Determine the [X, Y] coordinate at the center of the cell enclosing the given text.  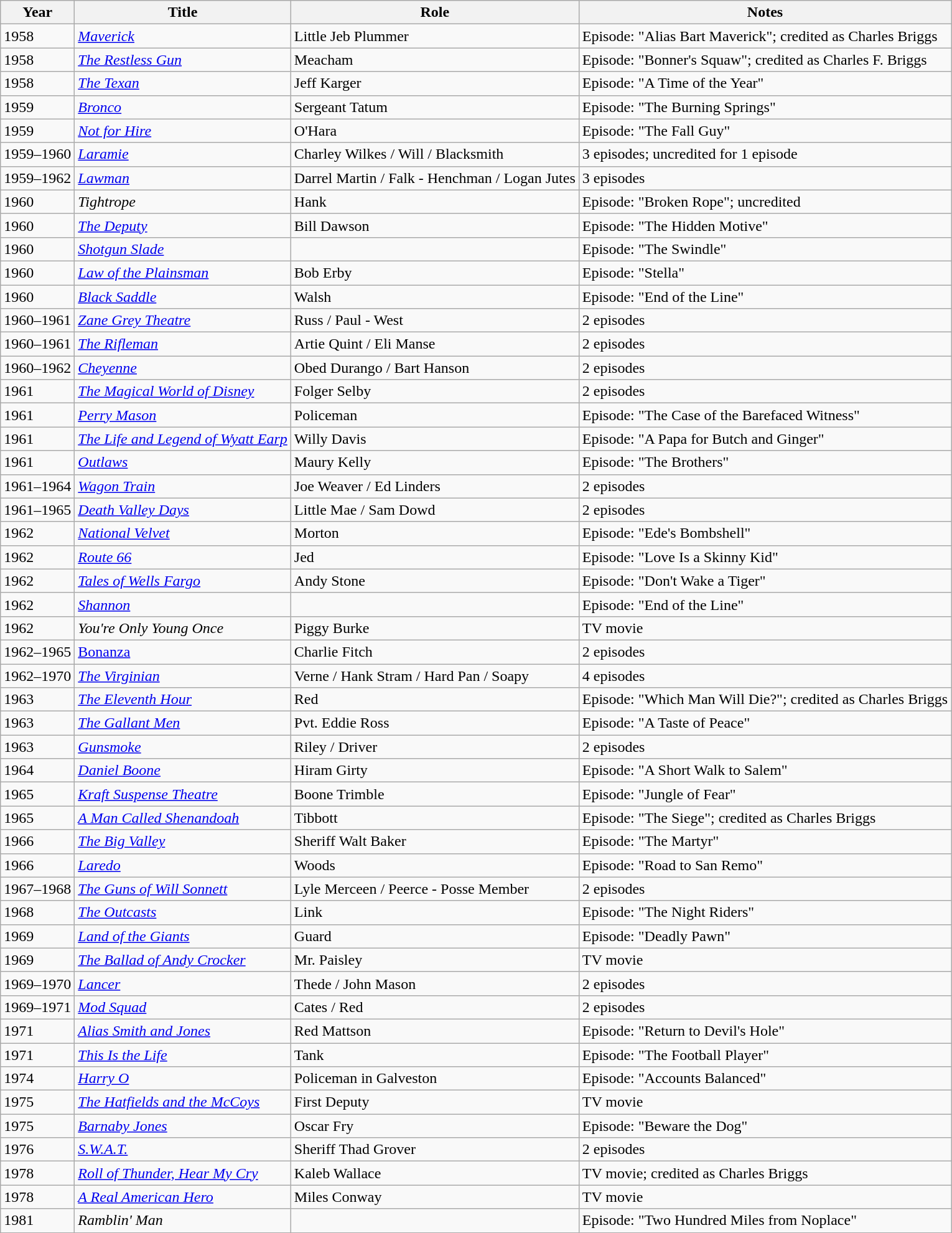
1981 [37, 1221]
1962–1970 [37, 675]
Pvt. Eddie Ross [434, 723]
Jeff Karger [434, 83]
1959–1960 [37, 154]
Red [434, 700]
The Texan [183, 83]
Piggy Burke [434, 628]
The Life and Legend of Wyatt Earp [183, 439]
The Gallant Men [183, 723]
Episode: "The Burning Springs" [765, 107]
Episode: "Road to San Remo" [765, 865]
Mr. Paisley [434, 960]
Alias Smith and Jones [183, 1031]
Riley / Driver [434, 747]
Episode: "Alias Bart Maverick"; credited as Charles Briggs [765, 36]
Episode: "Stella" [765, 273]
Hank [434, 202]
Guard [434, 936]
Episode: "The Martyr" [765, 842]
Episode: "Don't Wake a Tiger" [765, 581]
Woods [434, 865]
1961–1965 [37, 510]
Law of the Plainsman [183, 273]
Artie Quint / Eli Manse [434, 344]
Kraft Suspense Theatre [183, 794]
Red Mattson [434, 1031]
Lancer [183, 983]
Zane Grey Theatre [183, 321]
Perry Mason [183, 415]
Tibbott [434, 818]
Maury Kelly [434, 462]
The Outcasts [183, 912]
1961–1964 [37, 486]
Sergeant Tatum [434, 107]
Episode: "Two Hundred Miles from Noplace" [765, 1221]
Roll of Thunder, Hear My Cry [183, 1173]
Role [434, 12]
Meacham [434, 60]
Willy Davis [434, 439]
1969–1970 [37, 983]
Russ / Paul - West [434, 321]
The Deputy [183, 225]
The Big Valley [183, 842]
Policeman in Galveston [434, 1079]
Tightrope [183, 202]
Little Jeb Plummer [434, 36]
The Magical World of Disney [183, 391]
Bronco [183, 107]
The Ballad of Andy Crocker [183, 960]
Death Valley Days [183, 510]
Little Mae / Sam Dowd [434, 510]
Maverick [183, 36]
Bonanza [183, 652]
Year [37, 12]
Episode: "Accounts Balanced" [765, 1079]
Barnaby Jones [183, 1126]
1959–1962 [37, 178]
Charlie Fitch [434, 652]
Link [434, 912]
3 episodes [765, 178]
Jed [434, 557]
TV movie; credited as Charles Briggs [765, 1173]
Black Saddle [183, 297]
1962–1965 [37, 652]
Lyle Merceen / Peerce - Posse Member [434, 889]
Verne / Hank Stram / Hard Pan / Soapy [434, 675]
Shannon [183, 604]
Andy Stone [434, 581]
Walsh [434, 297]
Land of the Giants [183, 936]
Episode: "A Taste of Peace" [765, 723]
Wagon Train [183, 486]
Episode: "Love Is a Skinny Kid" [765, 557]
Sheriff Walt Baker [434, 842]
1964 [37, 771]
Episode: "The Hidden Motive" [765, 225]
1960–1962 [37, 368]
Episode: "The Siege"; credited as Charles Briggs [765, 818]
A Man Called Shenandoah [183, 818]
Episode: "Jungle of Fear" [765, 794]
First Deputy [434, 1102]
Episode: "Return to Devil's Hole" [765, 1031]
Episode: "The Football Player" [765, 1055]
Joe Weaver / Ed Linders [434, 486]
The Hatfields and the McCoys [183, 1102]
Episode: "Broken Rope"; uncredited [765, 202]
Oscar Fry [434, 1126]
Lawman [183, 178]
Episode: "A Short Walk to Salem" [765, 771]
Episode: "The Fall Guy" [765, 131]
Darrel Martin / Falk - Henchman / Logan Jutes [434, 178]
Obed Durango / Bart Hanson [434, 368]
Bob Erby [434, 273]
The Guns of Will Sonnett [183, 889]
Episode: "Ede's Bombshell" [765, 533]
Gunsmoke [183, 747]
Folger Selby [434, 391]
Episode: "Beware the Dog" [765, 1126]
Episode: "A Papa for Butch and Ginger" [765, 439]
Sheriff Thad Grover [434, 1150]
4 episodes [765, 675]
Laramie [183, 154]
Outlaws [183, 462]
Boone Trimble [434, 794]
This Is the Life [183, 1055]
Kaleb Wallace [434, 1173]
Episode: "Bonner's Squaw"; credited as Charles F. Briggs [765, 60]
Thede / John Mason [434, 983]
Episode: "Which Man Will Die?"; credited as Charles Briggs [765, 700]
You're Only Young Once [183, 628]
Notes [765, 12]
Episode: "Deadly Pawn" [765, 936]
Episode: "The Night Riders" [765, 912]
The Restless Gun [183, 60]
1968 [37, 912]
A Real American Hero [183, 1197]
Route 66 [183, 557]
1974 [37, 1079]
Miles Conway [434, 1197]
Episode: "A Time of the Year" [765, 83]
The Virginian [183, 675]
Morton [434, 533]
Laredo [183, 865]
Charley Wilkes / Will / Blacksmith [434, 154]
Shotgun Slade [183, 249]
Policeman [434, 415]
O'Hara [434, 131]
S.W.A.T. [183, 1150]
1967–1968 [37, 889]
Episode: "The Swindle" [765, 249]
Episode: "The Brothers" [765, 462]
Tank [434, 1055]
1969–1971 [37, 1007]
Title [183, 12]
Ramblin' Man [183, 1221]
Cheyenne [183, 368]
Not for Hire [183, 131]
Bill Dawson [434, 225]
Tales of Wells Fargo [183, 581]
Daniel Boone [183, 771]
Cates / Red [434, 1007]
Hiram Girty [434, 771]
Harry O [183, 1079]
The Rifleman [183, 344]
Episode: "The Case of the Barefaced Witness" [765, 415]
1976 [37, 1150]
National Velvet [183, 533]
The Eleventh Hour [183, 700]
3 episodes; uncredited for 1 episode [765, 154]
Mod Squad [183, 1007]
